Output the [X, Y] coordinate of the center of the cell containing the given text.  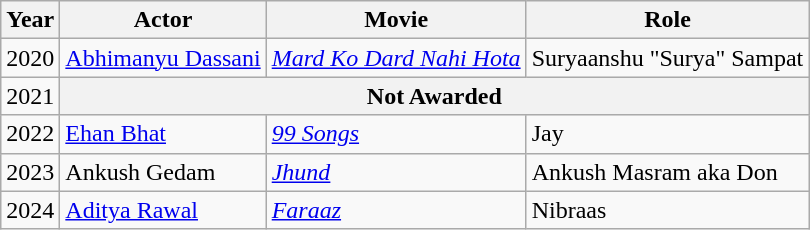
Suryaanshu "Surya" Sampat [668, 58]
Year [30, 20]
Faraaz [396, 210]
Role [668, 20]
Nibraas [668, 210]
Aditya Rawal [163, 210]
Not Awarded [434, 96]
Ankush Gedam [163, 172]
2022 [30, 134]
Jay [668, 134]
Ankush Masram aka Don [668, 172]
Jhund [396, 172]
Mard Ko Dard Nahi Hota [396, 58]
Ehan Bhat [163, 134]
2020 [30, 58]
2021 [30, 96]
Actor [163, 20]
Movie [396, 20]
Abhimanyu Dassani [163, 58]
2023 [30, 172]
99 Songs [396, 134]
2024 [30, 210]
